Detect which cell encompasses the target text, then output its [x, y] center coordinate. 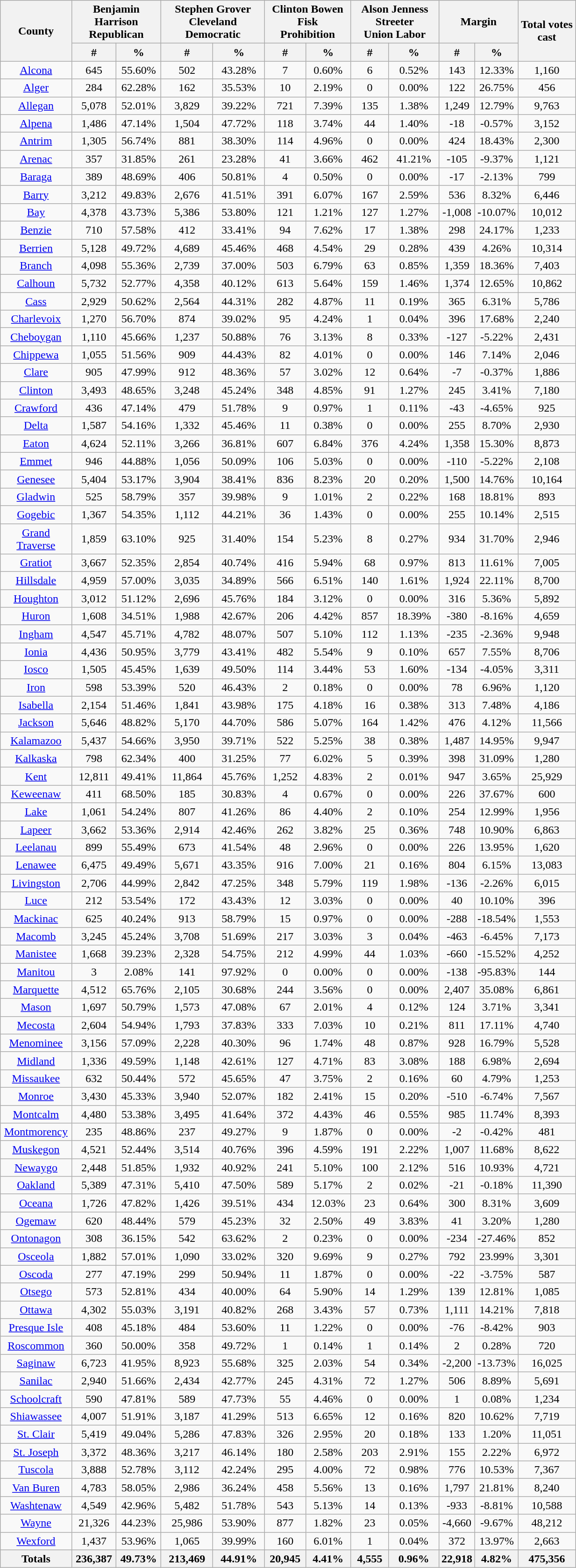
2.03% [328, 1363]
316 [457, 599]
49.50% [239, 670]
Mecosta [36, 1025]
11,051 [547, 1434]
23.99% [496, 1256]
4,547 [94, 634]
408 [94, 1327]
48.65% [139, 390]
44.88% [139, 461]
119 [370, 883]
799 [547, 177]
1,437 [94, 1541]
203 [370, 1452]
49.73% [139, 1559]
29 [370, 248]
10,314 [547, 248]
Mackinac [36, 919]
4,782 [187, 634]
Benzie [36, 230]
3,191 [187, 1310]
4.42% [328, 616]
41.64% [239, 1114]
St. Joseph [36, 1452]
476 [457, 723]
2,914 [187, 829]
Arenac [36, 159]
55.36% [139, 266]
5,419 [94, 1434]
3.82% [328, 829]
7.55% [496, 652]
2,694 [547, 1061]
4,480 [94, 1114]
7,367 [547, 1470]
5,646 [94, 723]
51.91% [139, 1417]
985 [457, 1114]
5,386 [187, 212]
47.82% [139, 1203]
5.54% [328, 652]
4.12% [496, 723]
1,332 [187, 426]
-4,660 [457, 1523]
8,873 [547, 443]
5.23% [328, 538]
2,564 [187, 301]
776 [457, 1470]
-22 [457, 1274]
300 [457, 1203]
100 [370, 1168]
63.10% [139, 538]
44.99% [139, 883]
Ottawa [36, 1310]
5,786 [547, 301]
424 [457, 141]
51.56% [139, 355]
0.12% [414, 1007]
18.81% [496, 497]
2,739 [187, 266]
Van Buren [36, 1488]
481 [547, 1132]
43.43% [239, 901]
Ionia [36, 652]
50.94% [239, 1274]
10.14% [496, 514]
Washtenaw [36, 1505]
1,793 [187, 1025]
4.41% [328, 1559]
376 [370, 443]
57.09% [139, 1043]
-9.37% [496, 159]
9,948 [547, 634]
6.96% [496, 687]
54.66% [139, 741]
-8.16% [496, 616]
57.58% [139, 230]
7.14% [496, 355]
0.67% [328, 794]
2,940 [94, 1381]
Ontonagon [36, 1239]
Lapeer [36, 829]
94 [285, 230]
1,085 [547, 1292]
46.14% [239, 1452]
8,700 [547, 581]
5.36% [496, 599]
905 [94, 372]
-2.36% [496, 634]
3.71% [496, 1007]
60 [457, 1078]
400 [187, 758]
7,567 [547, 1096]
172 [187, 901]
3.13% [328, 337]
18.36% [496, 266]
11.68% [496, 1150]
479 [187, 408]
38 [370, 741]
Missaukee [36, 1078]
-27.46% [496, 1239]
6,475 [94, 865]
Monroe [36, 1096]
5,528 [547, 1043]
12,811 [94, 776]
3,940 [187, 1096]
1,988 [187, 616]
244 [285, 990]
162 [187, 88]
49.49% [139, 865]
4.96% [328, 141]
579 [187, 1221]
154 [285, 538]
Totals [36, 1559]
-136 [457, 883]
Genesee [36, 479]
6.84% [328, 443]
520 [187, 687]
5.07% [328, 723]
55.49% [139, 848]
47.19% [139, 1274]
52.11% [139, 443]
3.08% [414, 1061]
2.01% [328, 1007]
Hillsdale [36, 581]
-1,008 [457, 212]
34.51% [139, 616]
Ogemaw [36, 1221]
2,515 [547, 514]
566 [285, 581]
16 [370, 705]
4,659 [547, 616]
0.05% [414, 1523]
55.03% [139, 1310]
4.85% [328, 390]
53.80% [239, 212]
Manistee [36, 954]
4,740 [547, 1025]
Manitou [36, 972]
5.56% [328, 1488]
Delta [36, 426]
50.95% [139, 652]
295 [285, 1470]
146 [457, 355]
3,888 [94, 1470]
52.01% [139, 106]
55.68% [239, 1363]
536 [457, 194]
47.08% [239, 1007]
53.54% [139, 901]
55 [285, 1398]
360 [94, 1345]
3,266 [187, 443]
122 [457, 88]
1.03% [414, 954]
720 [547, 1345]
-4.05% [496, 670]
5,732 [94, 284]
1,090 [187, 1256]
4.82% [496, 1559]
7,173 [547, 936]
1,841 [187, 705]
53.17% [139, 479]
820 [457, 1417]
7.48% [496, 705]
-235 [457, 634]
2,696 [187, 599]
16.79% [496, 1043]
412 [187, 230]
63.62% [239, 1239]
Leelanau [36, 848]
4.71% [328, 1061]
39.98% [239, 497]
22.11% [496, 581]
2,240 [547, 319]
13,083 [547, 865]
3.43% [328, 1310]
Allegan [36, 106]
0.60% [328, 70]
-6.45% [496, 936]
Montmorency [36, 1132]
4,378 [94, 212]
0.08% [496, 1398]
8,622 [547, 1150]
180 [285, 1452]
112 [370, 634]
1,886 [547, 372]
213,469 [187, 1559]
912 [187, 372]
7.03% [328, 1025]
3,245 [94, 936]
83 [370, 1061]
3.74% [328, 123]
140 [370, 581]
1,620 [547, 848]
48.86% [139, 1132]
3.66% [328, 159]
95 [285, 319]
46.43% [239, 687]
37.67% [496, 794]
5.17% [328, 1185]
7 [285, 70]
237 [187, 1132]
Alpena [36, 123]
65.76% [139, 990]
64 [285, 1292]
Mason [36, 1007]
8,240 [547, 1488]
143 [457, 70]
32 [285, 1221]
7,180 [547, 390]
4,521 [94, 1150]
439 [457, 248]
1,336 [94, 1061]
Muskegon [36, 1150]
-127 [457, 337]
0.96% [414, 1559]
21,326 [94, 1523]
12.33% [496, 70]
416 [285, 563]
-0.57% [496, 123]
811 [457, 1025]
1.61% [414, 581]
Branch [36, 266]
3,430 [94, 1096]
46 [370, 1114]
2,854 [187, 563]
6,863 [547, 829]
50.44% [139, 1078]
3,311 [547, 670]
852 [547, 1239]
68 [370, 563]
10.90% [496, 829]
3,662 [94, 829]
76 [285, 337]
0.39% [414, 758]
56.70% [139, 319]
0.01% [414, 776]
436 [94, 408]
320 [285, 1256]
1,121 [547, 159]
1.40% [414, 123]
10.93% [496, 1168]
6,972 [547, 1452]
68.50% [139, 794]
398 [457, 758]
0.98% [414, 1470]
3,708 [187, 936]
36.24% [239, 1488]
4.54% [328, 248]
6,861 [547, 990]
139 [457, 1292]
1.46% [414, 284]
39.22% [239, 106]
25,929 [547, 776]
42.77% [239, 1381]
Kent [36, 776]
2.96% [328, 848]
458 [285, 1488]
Clare [36, 372]
3,301 [547, 1256]
625 [94, 919]
Newaygo [36, 1168]
45.45% [139, 670]
1,305 [94, 141]
52.07% [239, 1096]
5,671 [187, 865]
43.35% [239, 865]
-2.26% [496, 883]
53.90% [239, 1523]
235 [94, 1132]
3.56% [328, 990]
13.95% [496, 848]
53.96% [139, 1541]
0.11% [414, 408]
6,723 [94, 1363]
58.05% [139, 1488]
482 [285, 652]
506 [457, 1381]
31.70% [496, 538]
4.01% [328, 355]
389 [94, 177]
3.44% [328, 670]
-21 [457, 1185]
53.38% [139, 1114]
24.17% [496, 230]
1.98% [414, 883]
5 [370, 758]
18.43% [496, 141]
391 [285, 194]
1,882 [94, 1256]
484 [187, 1327]
40.82% [239, 1310]
308 [94, 1239]
620 [94, 1221]
5.90% [328, 1292]
67 [285, 1007]
-13.73% [496, 1363]
-463 [457, 936]
-138 [457, 972]
39.71% [239, 741]
3.12% [328, 599]
710 [94, 230]
2.58% [328, 1452]
613 [285, 284]
7,403 [547, 266]
54.35% [139, 514]
543 [285, 1505]
3,152 [547, 123]
11,390 [547, 1185]
51.85% [139, 1168]
50.09% [239, 461]
82 [285, 355]
0.23% [328, 1239]
Eaton [36, 443]
41.51% [239, 194]
31.25% [239, 758]
-7 [457, 372]
5,389 [94, 1185]
241 [285, 1168]
857 [370, 616]
14.21% [496, 1310]
118 [285, 123]
4.43% [328, 1114]
Wexford [36, 1541]
1,639 [187, 670]
-510 [457, 1096]
7,719 [547, 1417]
15.30% [496, 443]
6 [370, 70]
1,487 [457, 741]
-660 [457, 954]
42.96% [139, 1505]
503 [285, 266]
2,946 [547, 538]
5,170 [187, 723]
34.89% [239, 581]
Luce [36, 901]
2,108 [547, 461]
282 [285, 301]
7.00% [328, 865]
40 [457, 901]
-3.75% [496, 1274]
2,407 [457, 990]
47.31% [139, 1185]
3,493 [94, 390]
36 [285, 514]
4,959 [94, 581]
1.29% [414, 1292]
144 [547, 972]
1,056 [187, 461]
49.41% [139, 776]
39.02% [239, 319]
97.92% [239, 972]
County [36, 31]
40.74% [239, 563]
Antrim [36, 141]
Alson Jenness StreeterUnion Labor [394, 22]
598 [94, 687]
6.65% [328, 1417]
141 [187, 972]
Presque Isle [36, 1327]
10.10% [496, 901]
1,233 [547, 230]
Lenawee [36, 865]
49 [370, 1221]
0.22% [414, 497]
3.75% [328, 1078]
-2.13% [496, 177]
4.00% [328, 1470]
52.77% [139, 284]
1,500 [457, 479]
4.26% [496, 248]
7,005 [547, 563]
1.22% [328, 1327]
1,505 [94, 670]
1,932 [187, 1168]
30.83% [239, 794]
-0.18% [496, 1185]
2,228 [187, 1043]
903 [547, 1327]
52.78% [139, 1470]
30.68% [239, 990]
Schoolcraft [36, 1398]
St. Clair [36, 1434]
39.23% [139, 954]
899 [94, 848]
43.73% [139, 212]
2,986 [187, 1488]
4,098 [94, 266]
184 [285, 599]
49.27% [239, 1132]
4.83% [328, 776]
Keweenaw [36, 794]
657 [457, 652]
3,156 [94, 1043]
1.42% [414, 723]
1,553 [547, 919]
2,434 [187, 1381]
3.20% [496, 1221]
6.31% [496, 301]
Oakland [36, 1185]
41.21% [414, 159]
4.31% [328, 1381]
42.67% [239, 616]
804 [457, 865]
53.60% [239, 1327]
45.23% [239, 1221]
54 [370, 1363]
25,986 [187, 1523]
40.00% [239, 1292]
365 [457, 301]
8.89% [496, 1381]
573 [94, 1292]
934 [457, 538]
Gladwin [36, 497]
Lake [36, 812]
4.46% [328, 1398]
4,252 [547, 954]
51.69% [239, 936]
51.12% [139, 599]
Saginaw [36, 1363]
6.01% [328, 1541]
2.95% [328, 1434]
Houghton [36, 599]
1,111 [457, 1310]
1,148 [187, 1061]
36.81% [239, 443]
792 [457, 1256]
39.51% [239, 1203]
2.50% [328, 1221]
3,514 [187, 1150]
893 [547, 497]
39.99% [239, 1541]
3,372 [94, 1452]
48.07% [239, 634]
1.82% [328, 1523]
-15.52% [496, 954]
Chippewa [36, 355]
106 [285, 461]
40.92% [239, 1168]
44.70% [239, 723]
4.79% [496, 1078]
0.19% [414, 301]
13 [370, 1488]
5,410 [187, 1185]
1,956 [547, 812]
2.91% [414, 1452]
-110 [457, 461]
1,007 [457, 1150]
17.68% [496, 319]
18.39% [414, 616]
0.50% [328, 177]
49.83% [139, 194]
2,930 [547, 426]
160 [285, 1541]
48.44% [139, 1221]
16,025 [547, 1363]
121 [285, 212]
-8.81% [496, 1505]
47.25% [239, 883]
Roscommon [36, 1345]
11,864 [187, 776]
874 [187, 319]
1,160 [547, 70]
3,035 [187, 581]
57.00% [139, 581]
10,164 [547, 479]
8.31% [496, 1203]
51.46% [139, 705]
Gogebic [36, 514]
10,588 [547, 1505]
41.29% [239, 1417]
-933 [457, 1505]
54.16% [139, 426]
2.19% [328, 88]
1,486 [94, 123]
44.23% [139, 1523]
0.55% [414, 1114]
8.32% [496, 194]
358 [187, 1345]
2,448 [94, 1168]
48,212 [547, 1523]
Alger [36, 88]
Jackson [36, 723]
600 [547, 794]
6.15% [496, 865]
5.94% [328, 563]
-43 [457, 408]
2,431 [547, 337]
Kalkaska [36, 758]
51.66% [139, 1381]
Bay [36, 212]
124 [457, 1007]
6.02% [328, 758]
4,624 [94, 443]
11,566 [547, 723]
Otsego [36, 1292]
155 [457, 1452]
5,128 [94, 248]
44.91% [239, 1559]
11.74% [496, 1114]
5,286 [187, 1434]
-4.65% [496, 408]
43.98% [239, 705]
5,892 [547, 599]
-6.74% [496, 1096]
6.98% [496, 1061]
Wayne [36, 1523]
Crawford [36, 408]
877 [285, 1523]
5,078 [94, 106]
502 [187, 70]
25 [370, 829]
47.99% [139, 372]
Tuscola [36, 1470]
52.35% [139, 563]
8,393 [547, 1114]
47.72% [239, 123]
587 [547, 1274]
3.83% [414, 1221]
5,404 [94, 479]
38.41% [239, 479]
48.69% [139, 177]
913 [187, 919]
1,237 [187, 337]
17 [370, 230]
3,950 [187, 741]
2,929 [94, 301]
1,061 [94, 812]
299 [187, 1274]
3,112 [187, 1470]
22,918 [457, 1559]
0.02% [414, 1185]
2.12% [414, 1168]
1,504 [187, 123]
91 [370, 390]
50.81% [239, 177]
Clinton [36, 390]
2,300 [547, 141]
41.54% [239, 848]
10.62% [496, 1417]
881 [187, 141]
40.30% [239, 1043]
Clinton Bowen FiskProhibition [308, 22]
5,482 [187, 1505]
5.13% [328, 1505]
9,947 [547, 741]
3,012 [94, 599]
6,446 [547, 194]
42.61% [239, 1061]
Iron [36, 687]
3,609 [547, 1203]
313 [457, 705]
Charlevoix [36, 319]
507 [285, 634]
2,842 [187, 883]
7.39% [328, 106]
Stephen Grover ClevelandDemocratic [213, 22]
542 [187, 1239]
9.69% [328, 1256]
2.59% [414, 194]
12.99% [496, 812]
572 [187, 1078]
Alcona [36, 70]
62.34% [139, 758]
52.81% [139, 1292]
-18.54% [496, 919]
1,234 [547, 1398]
Cheboygan [36, 337]
0.21% [414, 1025]
-10.07% [496, 212]
14.95% [496, 741]
47.50% [239, 1185]
1,249 [457, 106]
188 [457, 1061]
Midland [36, 1061]
721 [285, 106]
590 [94, 1398]
185 [187, 794]
31.85% [139, 159]
-76 [457, 1327]
3.02% [328, 372]
1,797 [457, 1488]
261 [187, 159]
1,367 [94, 514]
48.82% [139, 723]
836 [285, 479]
217 [285, 936]
Oceana [36, 1203]
12.03% [328, 1203]
2.08% [139, 972]
2,663 [547, 1541]
1,426 [187, 1203]
1,726 [94, 1203]
1.43% [328, 514]
1,859 [94, 538]
49.04% [139, 1434]
3,212 [94, 194]
277 [94, 1274]
45.33% [139, 1096]
96 [285, 1043]
1.01% [328, 497]
Berrien [36, 248]
1,924 [457, 581]
645 [94, 70]
Montcalm [36, 1114]
50.62% [139, 301]
3,187 [187, 1417]
3,667 [94, 563]
1,120 [547, 687]
8.23% [328, 479]
47.81% [139, 1398]
10,862 [547, 284]
2,604 [94, 1025]
43.41% [239, 652]
78 [457, 687]
6,015 [547, 883]
3,341 [547, 1007]
456 [547, 88]
3,248 [187, 390]
406 [187, 177]
4.99% [328, 954]
5.25% [328, 741]
Isabella [36, 705]
1,270 [94, 319]
513 [285, 1417]
2,105 [187, 990]
12.81% [496, 1292]
-134 [457, 670]
Livingston [36, 883]
10.53% [496, 1470]
175 [285, 705]
53.39% [139, 687]
Emmet [36, 461]
7,818 [547, 1310]
Shiawassee [36, 1417]
Benjamin HarrisonRepublican [116, 22]
-0.37% [496, 372]
3.65% [496, 776]
Calhoun [36, 284]
4.18% [328, 705]
Sanilac [36, 1381]
4,689 [187, 248]
-105 [457, 159]
50.79% [139, 1007]
Marquette [36, 990]
516 [457, 1168]
5.79% [328, 883]
6.51% [328, 581]
236,387 [94, 1559]
909 [187, 355]
14.76% [496, 479]
1,358 [457, 443]
Grand Traverse [36, 538]
0.34% [414, 1363]
-18 [457, 123]
38.30% [239, 141]
45.66% [139, 337]
1,253 [547, 1078]
50.00% [139, 1345]
164 [370, 723]
54.75% [239, 954]
4.87% [328, 301]
41.95% [139, 1363]
Oscoda [36, 1274]
Menominee [36, 1043]
1.74% [328, 1043]
54.94% [139, 1025]
4,549 [94, 1505]
1.60% [414, 670]
3,779 [187, 652]
7.62% [328, 230]
Huron [36, 616]
Gratiot [36, 563]
54.24% [139, 812]
45.71% [139, 634]
9,763 [547, 106]
813 [457, 563]
40.12% [239, 284]
4,302 [94, 1310]
12.79% [496, 106]
8.70% [496, 426]
86 [285, 812]
49.59% [139, 1061]
1,374 [457, 284]
1.13% [414, 634]
4,186 [547, 705]
56.74% [139, 141]
52.44% [139, 1150]
1,110 [94, 337]
6.07% [328, 194]
916 [285, 865]
206 [285, 616]
33.41% [239, 230]
333 [285, 1025]
44.31% [239, 301]
607 [285, 443]
10,012 [547, 212]
1,252 [285, 776]
168 [457, 497]
41.26% [239, 812]
4,512 [94, 990]
21.81% [496, 1488]
-95.83% [496, 972]
5,691 [547, 1381]
Margin [478, 22]
36.15% [139, 1239]
522 [285, 741]
2,706 [94, 883]
40.24% [139, 919]
946 [94, 461]
2.41% [328, 1096]
3,217 [187, 1452]
35.08% [496, 990]
1,055 [94, 355]
167 [370, 194]
468 [285, 248]
23.28% [239, 159]
3,904 [187, 479]
298 [457, 230]
3,495 [187, 1114]
2,328 [187, 954]
798 [94, 758]
3,829 [187, 106]
42.46% [239, 829]
411 [94, 794]
45.65% [239, 1078]
62.28% [139, 88]
37.83% [239, 1025]
53 [370, 670]
43.28% [239, 70]
0.52% [414, 70]
Iosco [36, 670]
807 [187, 812]
13.97% [496, 1541]
268 [285, 1310]
77 [285, 758]
5.64% [328, 284]
-8.42% [496, 1327]
4,783 [94, 1488]
Osceola [36, 1256]
21 [370, 865]
4,358 [187, 284]
254 [457, 812]
326 [285, 1434]
4.59% [328, 1150]
47 [285, 1078]
4,436 [94, 652]
35.53% [239, 88]
44.43% [239, 355]
0.85% [414, 266]
1,668 [94, 954]
-288 [457, 919]
17.11% [496, 1025]
586 [285, 723]
50.88% [239, 337]
11.61% [496, 563]
47.83% [239, 1434]
525 [94, 497]
159 [370, 284]
673 [187, 848]
Total votes cast [547, 31]
1,587 [94, 426]
1.20% [496, 1434]
40.76% [239, 1150]
0.73% [414, 1310]
4,007 [94, 1417]
6.79% [328, 266]
31.09% [496, 758]
4.40% [328, 812]
-234 [457, 1239]
Barry [36, 194]
182 [285, 1096]
0.13% [414, 1505]
135 [370, 106]
462 [370, 159]
0.36% [414, 829]
3.41% [496, 390]
63 [370, 266]
262 [285, 829]
8,923 [187, 1363]
1.21% [328, 212]
8,706 [547, 652]
632 [94, 1078]
55.60% [139, 70]
1,359 [457, 266]
191 [370, 1150]
1,608 [94, 616]
-380 [457, 616]
5.03% [328, 461]
Kalamazoo [36, 741]
Baraga [36, 177]
4,555 [370, 1559]
5,437 [94, 741]
Ingham [36, 634]
57.01% [139, 1256]
133 [457, 1434]
2,154 [94, 705]
31.40% [239, 538]
20,945 [285, 1559]
33.02% [239, 1256]
-17 [457, 177]
1,112 [187, 514]
475,356 [547, 1559]
748 [457, 829]
1,573 [187, 1007]
1,065 [187, 1541]
-0.42% [496, 1132]
53.36% [139, 829]
47.73% [239, 1398]
2,046 [547, 355]
42.24% [239, 1470]
26.75% [496, 88]
-9.67% [496, 1523]
0.87% [414, 1043]
4,721 [547, 1168]
Macomb [36, 936]
0.33% [414, 337]
-2 [457, 1132]
1,697 [94, 1007]
44.21% [239, 514]
-2,200 [457, 1363]
284 [94, 88]
325 [285, 1363]
928 [457, 1043]
37.00% [239, 266]
947 [457, 776]
Cass [36, 301]
45.18% [139, 1327]
2,676 [187, 194]
12.65% [496, 284]
